From the cell containing the given text, extract its center point as [x, y] coordinate. 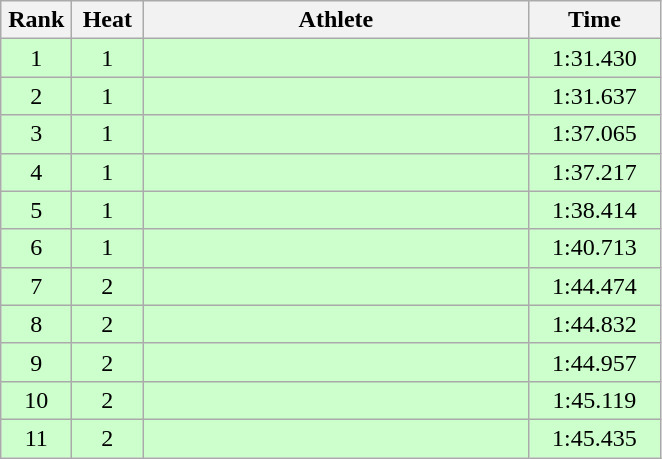
7 [36, 286]
6 [36, 248]
1:38.414 [594, 210]
1:31.637 [594, 96]
Rank [36, 20]
11 [36, 438]
1:37.065 [594, 134]
4 [36, 172]
5 [36, 210]
1:31.430 [594, 58]
1:45.119 [594, 400]
1:45.435 [594, 438]
Time [594, 20]
Heat [108, 20]
1:37.217 [594, 172]
9 [36, 362]
3 [36, 134]
1:44.957 [594, 362]
1:44.474 [594, 286]
Athlete [336, 20]
1:44.832 [594, 324]
1:40.713 [594, 248]
10 [36, 400]
8 [36, 324]
